From the cell containing the given text, extract its center point as (x, y) coordinate. 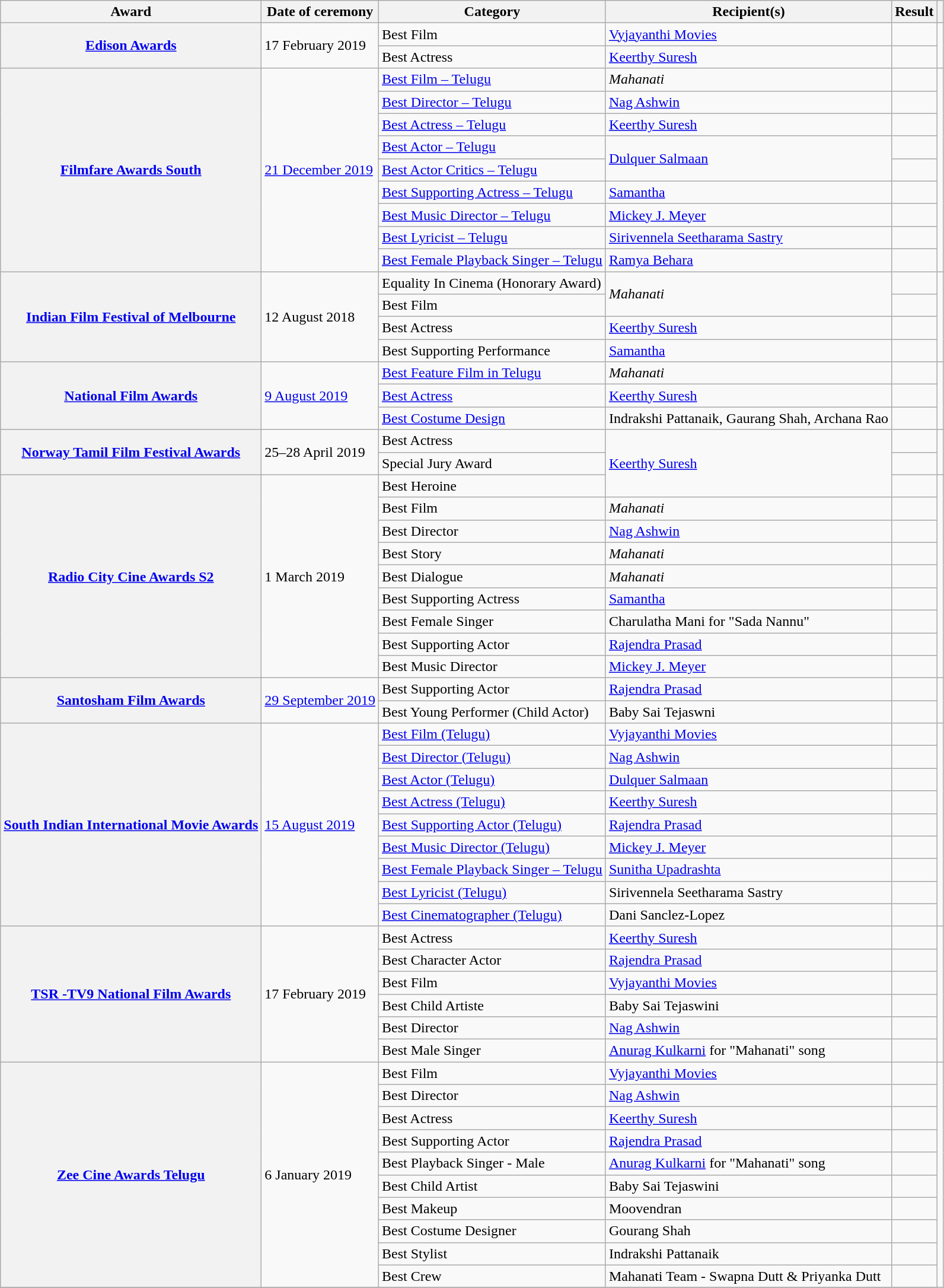
Best Director – Telugu (492, 102)
Best Story (492, 554)
Best Supporting Actor (Telugu) (492, 825)
Zee Cine Awards Telugu (131, 1175)
Best Playback Singer - Male (492, 1163)
12 August 2018 (320, 317)
Best Dialogue (492, 576)
Best Lyricist (Telugu) (492, 892)
Gourang Shah (748, 1231)
Indian Film Festival of Melbourne (131, 317)
Result (914, 12)
Baby Sai Tejaswni (748, 712)
TSR -TV9 National Film Awards (131, 994)
Equality In Cinema (Honorary Award) (492, 283)
Norway Tamil Film Festival Awards (131, 452)
25–28 April 2019 (320, 452)
Mahanati Team - Swapna Dutt & Priyanka Dutt (748, 1276)
Best Supporting Actress (492, 599)
Best Film – Telugu (492, 79)
Recipient(s) (748, 12)
Special Jury Award (492, 463)
Best Actor (Telugu) (492, 780)
Moovendran (748, 1209)
Best Actress (Telugu) (492, 802)
Best Music Director – Telugu (492, 215)
Best Lyricist – Telugu (492, 237)
9 August 2019 (320, 396)
Best Stylist (492, 1254)
Best Music Director (492, 667)
Best Makeup (492, 1209)
Best Child Artiste (492, 1006)
Edison Awards (131, 46)
Best Supporting Performance (492, 351)
29 September 2019 (320, 701)
Radio City Cine Awards S2 (131, 577)
Best Director (Telugu) (492, 757)
Best Crew (492, 1276)
Award (131, 12)
Best Film (Telugu) (492, 734)
6 January 2019 (320, 1175)
Best Cinematographer (Telugu) (492, 915)
South Indian International Movie Awards (131, 825)
Filmfare Awards South (131, 170)
1 March 2019 (320, 577)
Best Costume Design (492, 418)
Best Child Artist (492, 1186)
Best Supporting Actress – Telugu (492, 192)
Best Actress – Telugu (492, 125)
Category (492, 12)
Date of ceremony (320, 12)
Indrakshi Pattanaik, Gaurang Shah, Archana Rao (748, 418)
Best Heroine (492, 486)
21 December 2019 (320, 170)
Sunitha Upadrashta (748, 870)
Ramya Behara (748, 260)
Best Character Actor (492, 960)
Best Music Director (Telugu) (492, 847)
Best Costume Designer (492, 1231)
Dani Sanclez-Lopez (748, 915)
Best Male Singer (492, 1051)
Best Young Performer (Child Actor) (492, 712)
Best Actor – Telugu (492, 147)
Santosham Film Awards (131, 701)
Best Feature Film in Telugu (492, 373)
15 August 2019 (320, 825)
Best Female Singer (492, 621)
Charulatha Mani for "Sada Nannu" (748, 621)
Best Actor Critics – Telugu (492, 170)
National Film Awards (131, 396)
Indrakshi Pattanaik (748, 1254)
